Determine the [X, Y] coordinate at the center of the cell enclosing the given text.  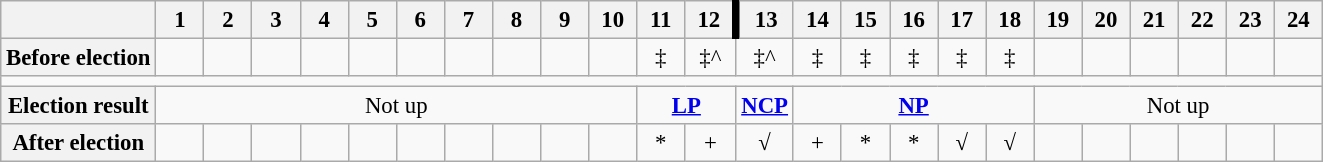
7 [468, 20]
20 [1106, 20]
After election [78, 143]
24 [1298, 20]
Before election [78, 58]
8 [516, 20]
10 [613, 20]
19 [1058, 20]
5 [372, 20]
3 [276, 20]
14 [817, 20]
2 [228, 20]
9 [565, 20]
16 [914, 20]
23 [1250, 20]
17 [962, 20]
22 [1202, 20]
11 [661, 20]
12 [710, 20]
13 [764, 20]
NP [913, 106]
NCP [764, 106]
4 [324, 20]
21 [1154, 20]
Election result [78, 106]
18 [1010, 20]
LP [686, 106]
1 [180, 20]
15 [865, 20]
6 [420, 20]
